Return [X, Y] of the center of cell containing provided text 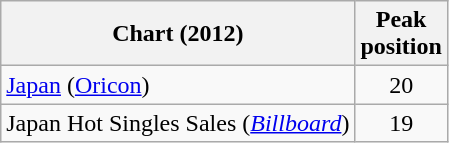
20 [401, 85]
Japan (Oricon) [178, 85]
Japan Hot Singles Sales (Billboard) [178, 123]
Peakposition [401, 34]
19 [401, 123]
Chart (2012) [178, 34]
